Pinpoint the cell where the given text exists, returning its [X, Y] midpoint coordinate. 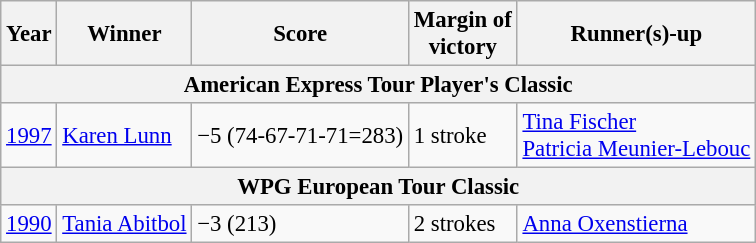
Anna Oxenstierna [636, 224]
Tania Abitbol [124, 224]
Margin ofvictory [462, 34]
Winner [124, 34]
Tina Fischer Patricia Meunier-Lebouc [636, 136]
Karen Lunn [124, 136]
1997 [29, 136]
WPG European Tour Classic [378, 187]
2 strokes [462, 224]
−3 (213) [300, 224]
Runner(s)-up [636, 34]
−5 (74-67-71-71=283) [300, 136]
Score [300, 34]
American Express Tour Player's Classic [378, 85]
1 stroke [462, 136]
Year [29, 34]
1990 [29, 224]
